Identify which cell holds the provided text, then report its [X, Y] central coordinate. 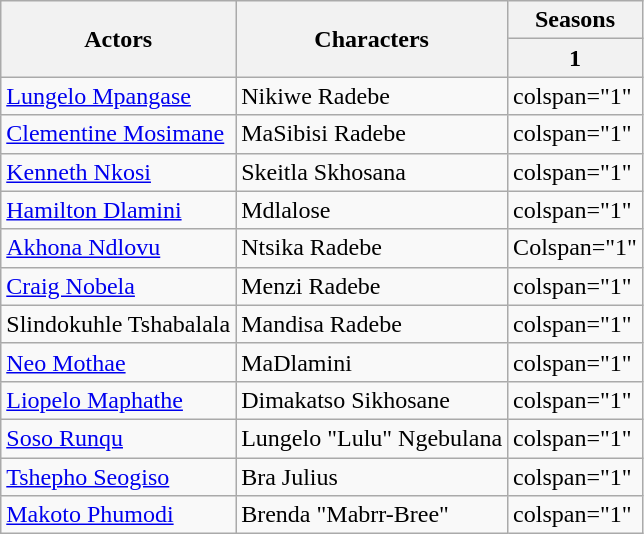
MaDlamini [372, 362]
Mandisa Radebe [372, 324]
Kenneth Nkosi [118, 172]
Lungelo "Lulu" Ngebulana [372, 438]
Menzi Radebe [372, 286]
Slindokuhle Tshabalala [118, 324]
Neo Mothae [118, 362]
Bra Julius [372, 477]
Ntsika Radebe [372, 248]
Mdlalose [372, 210]
Liopelo Maphathe [118, 400]
Brenda "Mabrr-Bree" [372, 515]
Soso Runqu [118, 438]
Akhona Ndlovu [118, 248]
Colspan="1" [576, 248]
Seasons [576, 20]
Makoto Phumodi [118, 515]
Hamilton Dlamini [118, 210]
Dimakatso Sikhosane [372, 400]
MaSibisi Radebe [372, 134]
Nikiwe Radebe [372, 96]
Clementine Mosimane [118, 134]
1 [576, 58]
Skeitla Skhosana [372, 172]
Actors [118, 39]
Lungelo Mpangase [118, 96]
Craig Nobela [118, 286]
Tshepho Seogiso [118, 477]
Characters [372, 39]
